Return the [x, y] coordinate for the center point of the cell that contains the specified text.  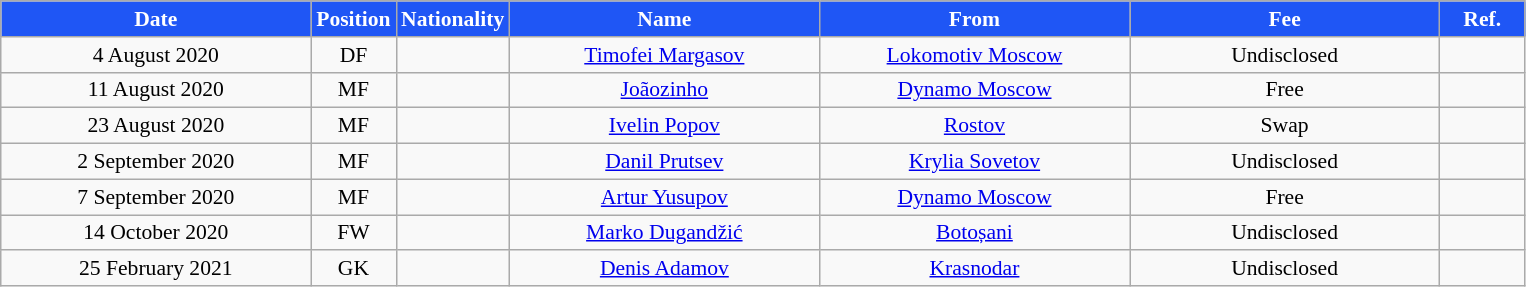
Swap [1285, 126]
Krylia Sovetov [974, 162]
DF [354, 55]
FW [354, 233]
From [974, 19]
4 August 2020 [156, 55]
Artur Yusupov [664, 197]
11 August 2020 [156, 90]
Denis Adamov [664, 269]
23 August 2020 [156, 126]
Krasnodar [974, 269]
Date [156, 19]
Timofei Margasov [664, 55]
GK [354, 269]
7 September 2020 [156, 197]
Nationality [452, 19]
Marko Dugandžić [664, 233]
2 September 2020 [156, 162]
Ivelin Popov [664, 126]
Ref. [1482, 19]
Botoșani [974, 233]
Danil Prutsev [664, 162]
14 October 2020 [156, 233]
Rostov [974, 126]
Fee [1285, 19]
25 February 2021 [156, 269]
Name [664, 19]
Joãozinho [664, 90]
Lokomotiv Moscow [974, 55]
Position [354, 19]
